Extract the [x, y] coordinate from the center of the cell holding the provided text.  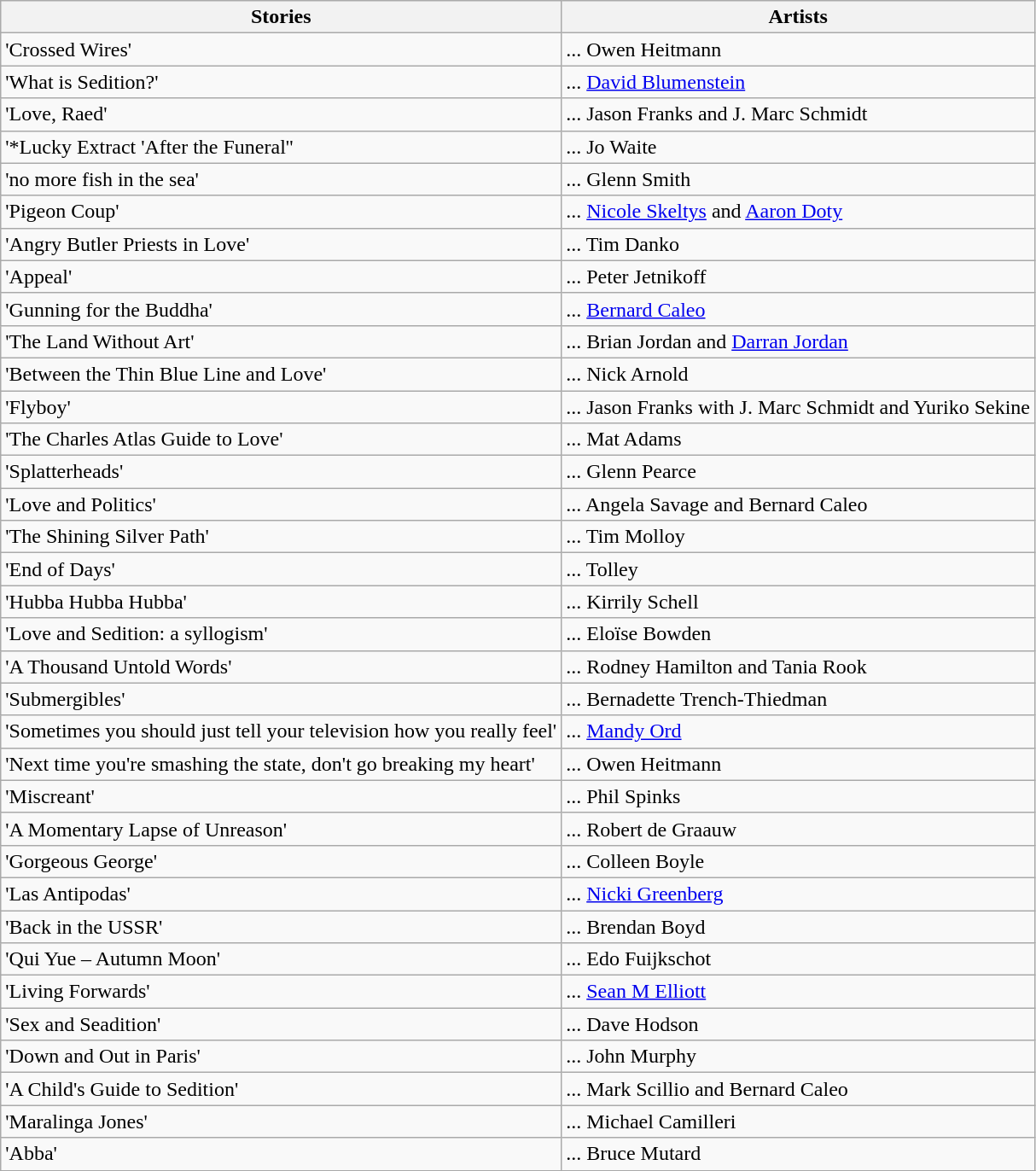
'What is Sedition?' [282, 82]
'Living Forwards' [282, 992]
'Maralinga Jones' [282, 1121]
'Submergibles' [282, 699]
'A Thousand Untold Words' [282, 667]
'Love and Sedition: a syllogism' [282, 634]
Stories [282, 17]
... Tim Danko [799, 244]
'Down and Out in Paris' [282, 1057]
... Angela Savage and Bernard Caleo [799, 504]
... Michael Camilleri [799, 1121]
... Jason Franks and J. Marc Schmidt [799, 114]
... Nick Arnold [799, 374]
... Mat Adams [799, 440]
'Appeal' [282, 277]
... Phil Spinks [799, 796]
'no more fish in the sea' [282, 179]
'Hubba Hubba Hubba' [282, 602]
Artists [799, 17]
... Colleen Boyle [799, 861]
'Las Antipodas' [282, 894]
... Robert de Graauw [799, 829]
... Rodney Hamilton and Tania Rook [799, 667]
... Kirrily Schell [799, 602]
'Crossed Wires' [282, 50]
... Bernard Caleo [799, 309]
'Sometimes you should just tell your television how you really feel' [282, 731]
'Love, Raed' [282, 114]
... Sean M Elliott [799, 992]
... Edo Fuijkschot [799, 959]
... Bernadette Trench-Thiedman [799, 699]
'Angry Butler Priests in Love' [282, 244]
'End of Days' [282, 569]
'Gunning for the Buddha' [282, 309]
'Back in the USSR' [282, 926]
... Brendan Boyd [799, 926]
'Pigeon Coup' [282, 212]
... Glenn Pearce [799, 472]
... Jason Franks with J. Marc Schmidt and Yuriko Sekine [799, 407]
... Nicki Greenberg [799, 894]
'The Shining Silver Path' [282, 537]
'Abba' [282, 1154]
'Next time you're smashing the state, don't go breaking my heart' [282, 764]
'A Child's Guide to Sedition' [282, 1089]
'Gorgeous George' [282, 861]
'Miscreant' [282, 796]
... Dave Hodson [799, 1024]
... Bruce Mutard [799, 1154]
... Mark Scillio and Bernard Caleo [799, 1089]
'Flyboy' [282, 407]
... Mandy Ord [799, 731]
... Peter Jetnikoff [799, 277]
... Tim Molloy [799, 537]
'The Charles Atlas Guide to Love' [282, 440]
'Qui Yue – Autumn Moon' [282, 959]
'Splatterheads' [282, 472]
... Eloïse Bowden [799, 634]
... Nicole Skeltys and Aaron Doty [799, 212]
'Love and Politics' [282, 504]
... John Murphy [799, 1057]
'A Momentary Lapse of Unreason' [282, 829]
... Tolley [799, 569]
'The Land Without Art' [282, 341]
'Sex and Seadition' [282, 1024]
'*Lucky Extract 'After the Funeral'' [282, 147]
... Brian Jordan and Darran Jordan [799, 341]
... David Blumenstein [799, 82]
'Between the Thin Blue Line and Love' [282, 374]
... Glenn Smith [799, 179]
... Jo Waite [799, 147]
